Pinpoint the cell where the given text exists, returning its (X, Y) midpoint coordinate. 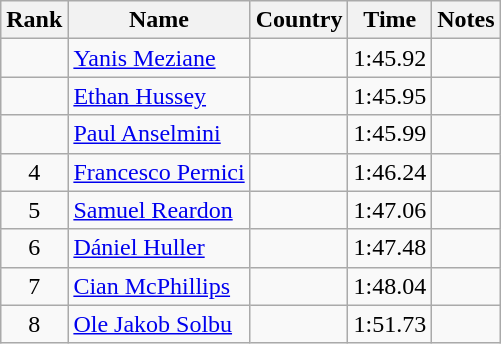
1:45.92 (390, 58)
Rank (34, 20)
1:47.48 (390, 248)
Yanis Meziane (159, 58)
6 (34, 248)
1:45.99 (390, 134)
Samuel Reardon (159, 210)
Name (159, 20)
Paul Anselmini (159, 134)
1:48.04 (390, 286)
Dániel Huller (159, 248)
1:46.24 (390, 172)
5 (34, 210)
Notes (466, 20)
Francesco Pernici (159, 172)
7 (34, 286)
Ole Jakob Solbu (159, 324)
Ethan Hussey (159, 96)
Country (299, 20)
1:45.95 (390, 96)
4 (34, 172)
8 (34, 324)
1:51.73 (390, 324)
1:47.06 (390, 210)
Cian McPhillips (159, 286)
Time (390, 20)
